Return the (X, Y) coordinate for the center point of the cell that contains the specified text.  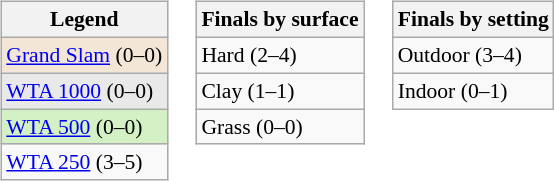
Finals by surface (280, 20)
Legend (84, 20)
WTA 500 (0–0) (84, 127)
Grass (0–0) (280, 127)
Hard (2–4) (280, 55)
Grand Slam (0–0) (84, 55)
WTA 1000 (0–0) (84, 91)
Finals by setting (474, 20)
WTA 250 (3–5) (84, 162)
Indoor (0–1) (474, 91)
Clay (1–1) (280, 91)
Outdoor (3–4) (474, 55)
